Identify which cell holds the provided text, then report its (x, y) central coordinate. 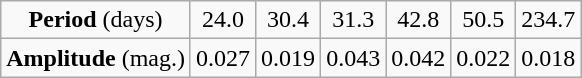
0.027 (222, 58)
Period (days) (96, 20)
0.042 (418, 58)
50.5 (484, 20)
24.0 (222, 20)
234.7 (548, 20)
0.019 (288, 58)
0.022 (484, 58)
0.043 (354, 58)
30.4 (288, 20)
42.8 (418, 20)
31.3 (354, 20)
Amplitude (mag.) (96, 58)
0.018 (548, 58)
